Determine the (x, y) coordinate at the center of the cell enclosing the given text.  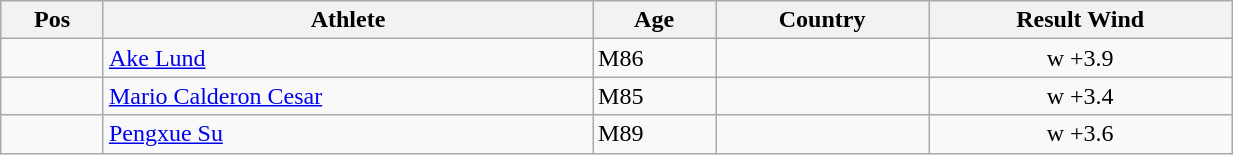
M85 (654, 96)
w +3.6 (1080, 134)
Age (654, 20)
Pos (52, 20)
Ake Lund (348, 58)
Pengxue Su (348, 134)
w +3.9 (1080, 58)
w +3.4 (1080, 96)
Result Wind (1080, 20)
Mario Calderon Cesar (348, 96)
M86 (654, 58)
Country (822, 20)
Athlete (348, 20)
M89 (654, 134)
